Return [x, y] of the center of cell containing provided text 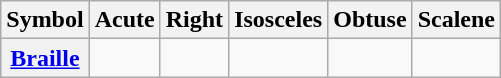
Braille [45, 58]
Obtuse [370, 20]
Isosceles [278, 20]
Right [194, 20]
Acute [124, 20]
Symbol [45, 20]
Scalene [456, 20]
